Determine the [x, y] coordinate at the center of the cell enclosing the given text.  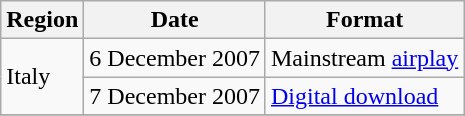
Digital download [364, 96]
Format [364, 20]
6 December 2007 [175, 58]
Italy [42, 77]
Date [175, 20]
Mainstream airplay [364, 58]
7 December 2007 [175, 96]
Region [42, 20]
